Locate the cell with the specified text and output its (X, Y) center coordinate. 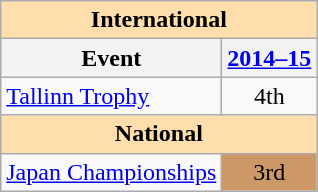
3rd (270, 172)
2014–15 (270, 58)
Tallinn Trophy (112, 96)
4th (270, 96)
Event (112, 58)
National (159, 134)
International (159, 20)
Japan Championships (112, 172)
